Output the (x, y) coordinate of the center of the cell containing the given text.  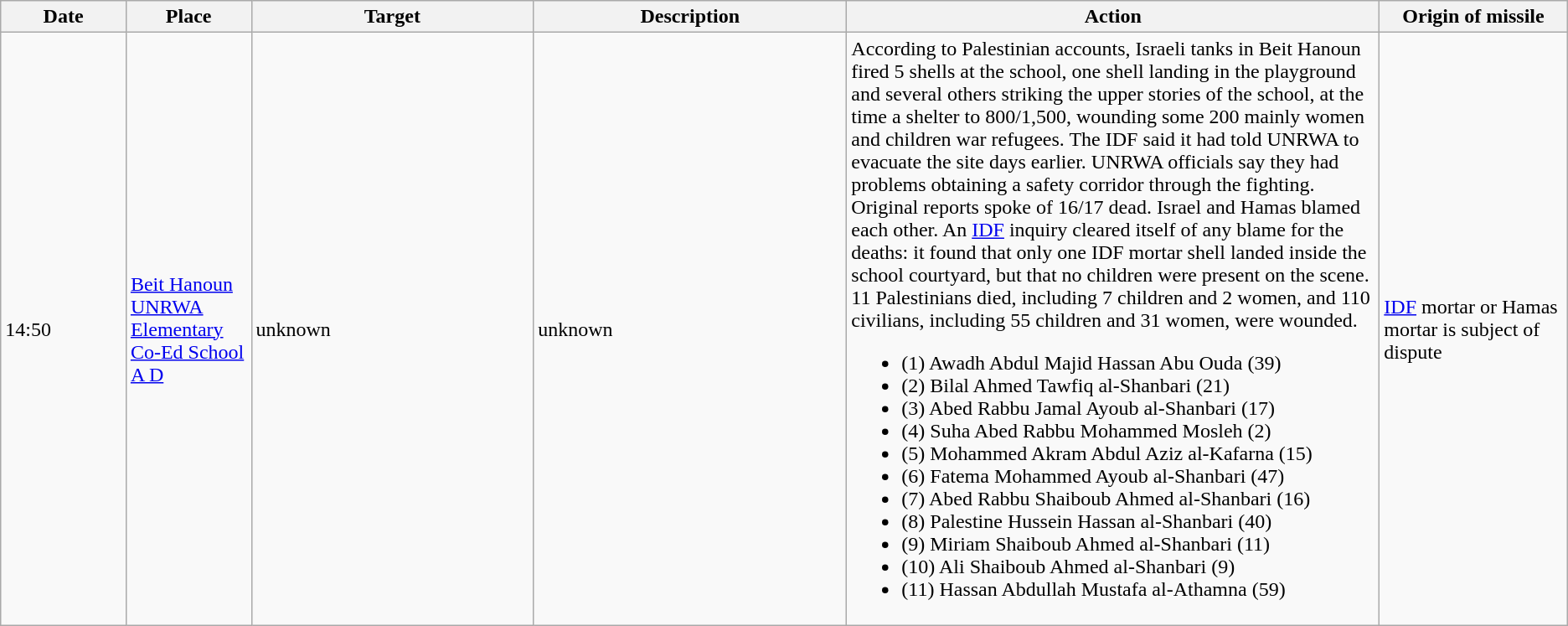
Place (188, 17)
Description (690, 17)
Origin of missile (1473, 17)
14:50 (64, 329)
Date (64, 17)
Target (392, 17)
Action (1113, 17)
IDF mortar or Hamas mortar is subject of dispute (1473, 329)
Beit Hanoun UNRWA Elementary Co-Ed School A D (188, 329)
